Search for the cell housing the specified text and yield its [x, y] center coordinate. 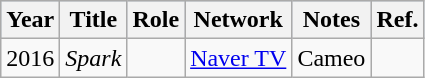
2016 [30, 58]
Notes [332, 20]
Network [238, 20]
Role [156, 20]
Spark [94, 58]
Ref. [398, 20]
Year [30, 20]
Title [94, 20]
Cameo [332, 58]
Naver TV [238, 58]
